Detect which cell encompasses the target text, then output its [x, y] center coordinate. 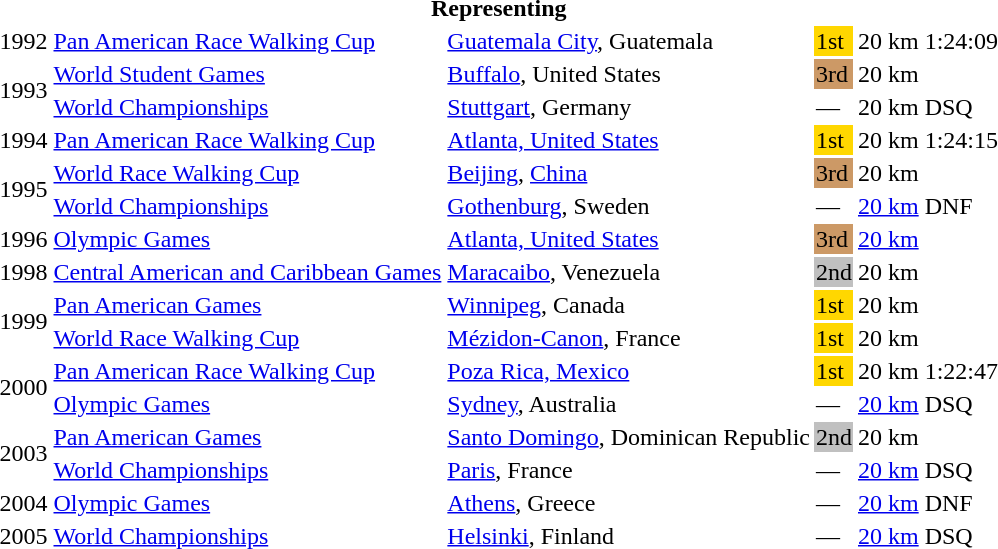
Paris, France [629, 470]
Stuttgart, Germany [629, 107]
Santo Domingo, Dominican Republic [629, 437]
Maracaibo, Venezuela [629, 272]
Mézidon-Canon, France [629, 338]
Central American and Caribbean Games [248, 272]
Athens, Greece [629, 503]
World Student Games [248, 74]
Buffalo, United States [629, 74]
Beijing, China [629, 173]
Gothenburg, Sweden [629, 206]
Winnipeg, Canada [629, 305]
Sydney, Australia [629, 404]
Guatemala City, Guatemala [629, 41]
Poza Rica, Mexico [629, 371]
